Detect which cell encompasses the target text, then output its (x, y) center coordinate. 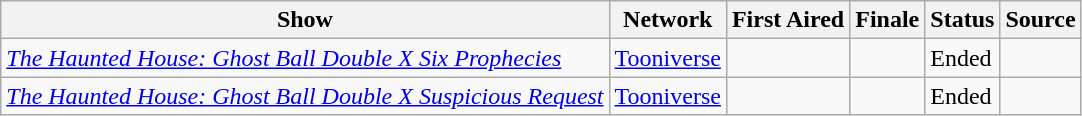
Finale (888, 20)
First Aired (788, 20)
Status (962, 20)
Network (668, 20)
Source (1040, 20)
Show (305, 20)
The Haunted House: Ghost Ball Double X Six Prophecies (305, 58)
The Haunted House: Ghost Ball Double X Suspicious Request (305, 96)
